Provide the [X, Y] coordinate of the cell's center where the given text is located.  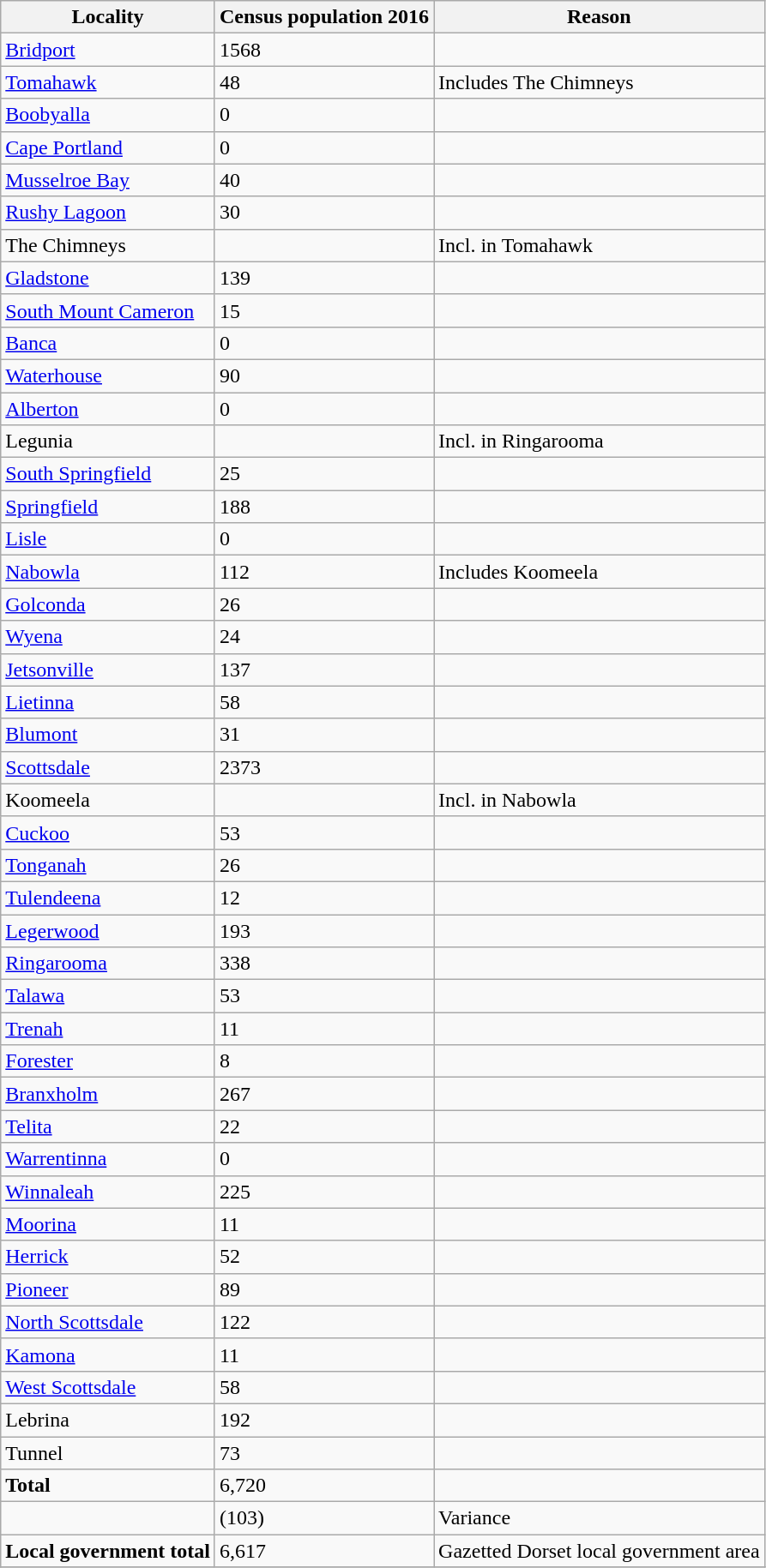
24 [324, 637]
22 [324, 1126]
Lietinna [108, 702]
15 [324, 310]
8 [324, 1061]
Includes Koomeela [600, 572]
225 [324, 1192]
112 [324, 572]
Tunnel [108, 1453]
12 [324, 898]
Musselroe Bay [108, 180]
Winnaleah [108, 1192]
90 [324, 375]
6,720 [324, 1486]
Boobyalla [108, 115]
192 [324, 1420]
Legunia [108, 442]
Kamona [108, 1355]
Wyena [108, 637]
52 [324, 1257]
Scottsdale [108, 767]
Lisle [108, 539]
Trenah [108, 1029]
Tulendeena [108, 898]
2373 [324, 767]
Ringarooma [108, 964]
31 [324, 735]
Banca [108, 343]
Incl. in Tomahawk [600, 245]
South Mount Cameron [108, 310]
188 [324, 507]
Rushy Lagoon [108, 213]
6,617 [324, 1551]
Local government total [108, 1551]
Golconda [108, 604]
Alberton [108, 409]
Tomahawk [108, 82]
The Chimneys [108, 245]
122 [324, 1322]
Jetsonville [108, 670]
139 [324, 278]
40 [324, 180]
Incl. in Nabowla [600, 800]
Forester [108, 1061]
Bridport [108, 50]
Gladstone [108, 278]
137 [324, 670]
Reason [600, 17]
30 [324, 213]
Lebrina [108, 1420]
Waterhouse [108, 375]
Springfield [108, 507]
48 [324, 82]
Cape Portland [108, 147]
Gazetted Dorset local government area [600, 1551]
North Scottsdale [108, 1322]
Cuckoo [108, 832]
Telita [108, 1126]
Branxholm [108, 1094]
25 [324, 474]
1568 [324, 50]
73 [324, 1453]
Herrick [108, 1257]
Includes The Chimneys [600, 82]
Koomeela [108, 800]
267 [324, 1094]
Warrentinna [108, 1159]
Nabowla [108, 572]
Census population 2016 [324, 17]
Total [108, 1486]
Locality [108, 17]
Moorina [108, 1224]
Variance [600, 1518]
West Scottsdale [108, 1387]
Blumont [108, 735]
193 [324, 930]
South Springfield [108, 474]
Tonganah [108, 865]
338 [324, 964]
Legerwood [108, 930]
Incl. in Ringarooma [600, 442]
(103) [324, 1518]
Pioneer [108, 1289]
Talawa [108, 996]
89 [324, 1289]
